Capture the cell that displays the provided text and extract its [x, y] central coordinate. 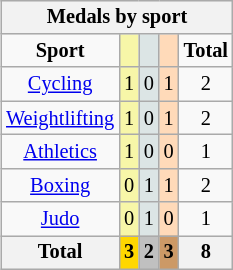
Boxing [60, 185]
Sport [60, 51]
Cycling [60, 84]
Medals by sport [117, 17]
8 [206, 253]
Weightlifting [60, 118]
Athletics [60, 152]
Judo [60, 219]
